Locate the cell with the specified text and output its [X, Y] center coordinate. 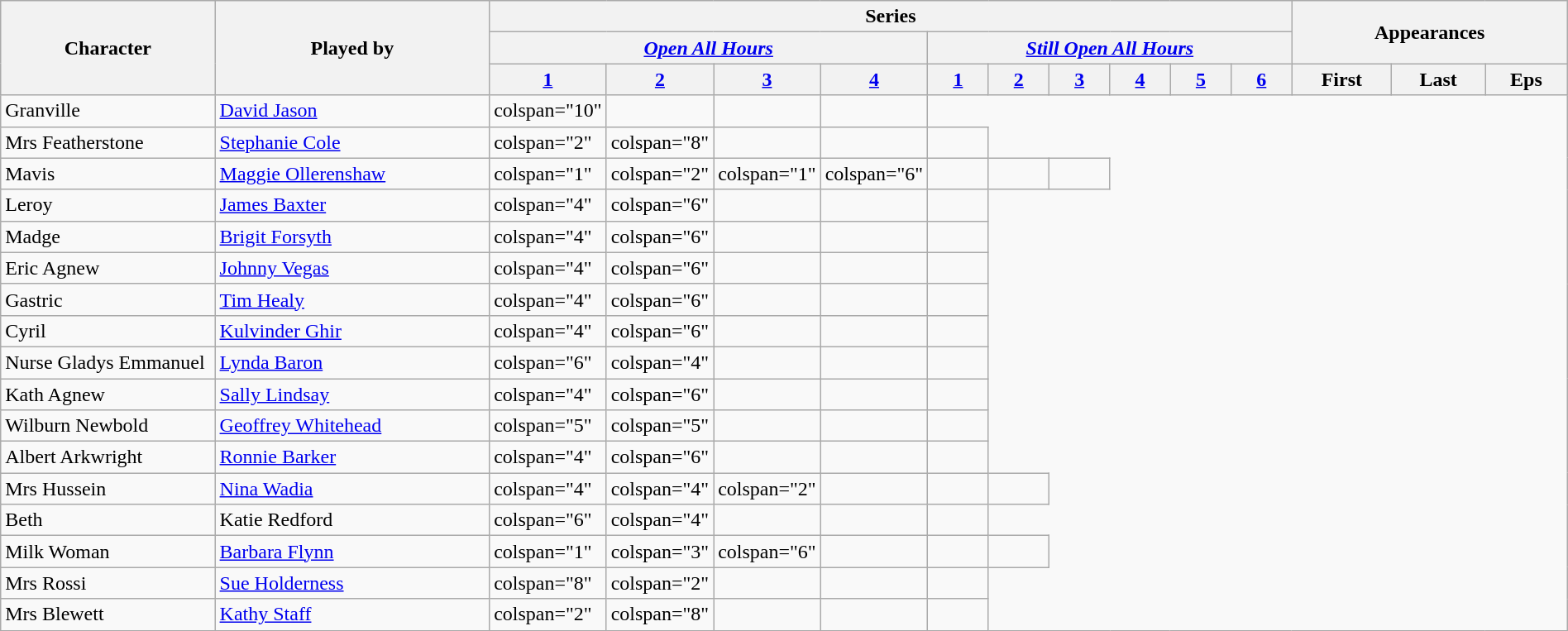
Katie Redford [352, 520]
David Jason [352, 111]
Milk Woman [108, 552]
Mrs Blewett [108, 614]
Lynda Baron [352, 362]
Eric Agnew [108, 268]
Albert Arkwright [108, 457]
Last [1439, 79]
Stephanie Cole [352, 142]
Sue Holderness [352, 583]
Series [891, 17]
Still Open All Hours [1110, 48]
Nina Wadia [352, 489]
Character [108, 48]
Wilburn Newbold [108, 426]
5 [1201, 79]
Beth [108, 520]
Madge [108, 237]
Sally Lindsay [352, 394]
Cyril [108, 331]
First [1341, 79]
Mrs Rossi [108, 583]
Granville [108, 111]
Appearances [1429, 32]
Geoffrey Whitehead [352, 426]
Brigit Forsyth [352, 237]
Mrs Hussein [108, 489]
Played by [352, 48]
Nurse Gladys Emmanuel [108, 362]
Leroy [108, 205]
Ronnie Barker [352, 457]
Kulvinder Ghir [352, 331]
James Baxter [352, 205]
colspan="10" [548, 111]
Gastric [108, 299]
Barbara Flynn [352, 552]
Tim Healy [352, 299]
Kath Agnew [108, 394]
Mrs Featherstone [108, 142]
Johnny Vegas [352, 268]
Mavis [108, 174]
Maggie Ollerenshaw [352, 174]
Open All Hours [709, 48]
6 [1262, 79]
colspan="3" [660, 552]
Eps [1527, 79]
Kathy Staff [352, 614]
